Search for the cell housing the specified text and yield its [X, Y] center coordinate. 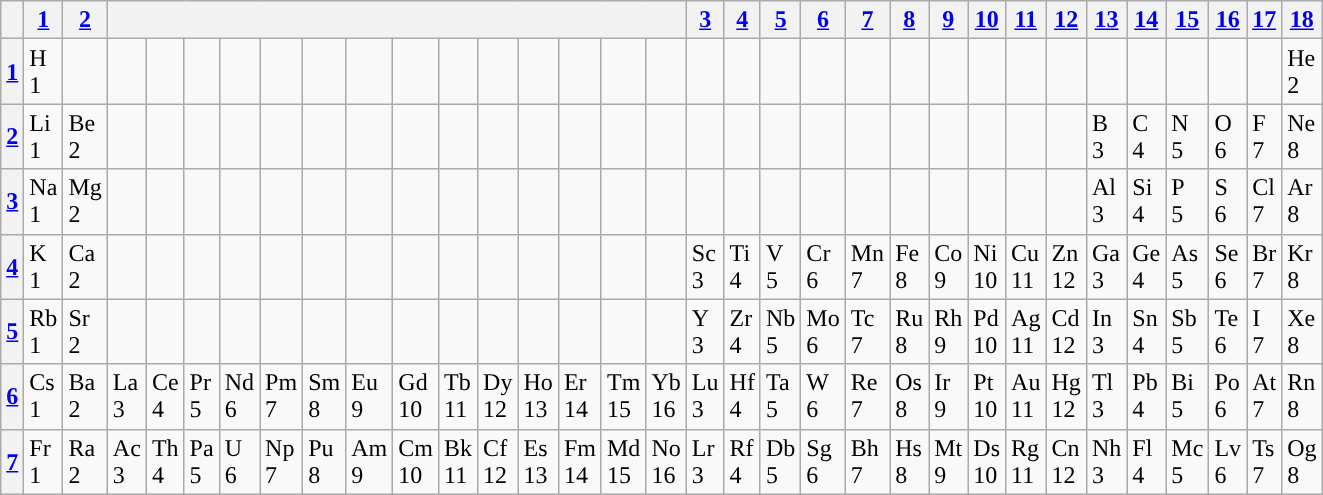
Am9 [370, 462]
Te6 [1228, 332]
Cl7 [1264, 202]
Md15 [623, 462]
La3 [126, 396]
Rn8 [1302, 396]
C4 [1146, 136]
Ac3 [126, 462]
Ho13 [538, 396]
Ds10 [987, 462]
Th4 [165, 462]
Os8 [910, 396]
U6 [239, 462]
Fr1 [44, 462]
Ag11 [1026, 332]
15 [1188, 20]
Sn4 [1146, 332]
Lv6 [1228, 462]
16 [1228, 20]
18 [1302, 20]
Cr6 [823, 266]
I7 [1264, 332]
Ne8 [1302, 136]
Tm15 [623, 396]
Nb5 [780, 332]
Bh7 [867, 462]
B3 [1106, 136]
Dy12 [498, 396]
Y3 [705, 332]
V5 [780, 266]
Sg6 [823, 462]
Mt9 [948, 462]
Zr4 [742, 332]
S6 [1228, 202]
Nh3 [1106, 462]
He2 [1302, 72]
Mn7 [867, 266]
Se6 [1228, 266]
F7 [1264, 136]
Rh9 [948, 332]
Be2 [85, 136]
Au11 [1026, 396]
Tl3 [1106, 396]
Ar8 [1302, 202]
Xe8 [1302, 332]
Cf12 [498, 462]
Yb16 [666, 396]
Tb11 [458, 396]
P5 [1188, 202]
Ga3 [1106, 266]
Bk11 [458, 462]
Ir9 [948, 396]
Ra2 [85, 462]
Sm8 [324, 396]
Ts7 [1264, 462]
Ta5 [780, 396]
Np7 [282, 462]
H1 [44, 72]
Sc3 [705, 266]
Db5 [780, 462]
Lu3 [705, 396]
Hs8 [910, 462]
No16 [666, 462]
13 [1106, 20]
Si4 [1146, 202]
W6 [823, 396]
10 [987, 20]
Hf4 [742, 396]
Ba2 [85, 396]
Pt10 [987, 396]
Fe8 [910, 266]
At7 [1264, 396]
Pm7 [282, 396]
Mc5 [1188, 462]
Zn12 [1066, 266]
Pd10 [987, 332]
Mo6 [823, 332]
Co9 [948, 266]
Po6 [1228, 396]
Cm10 [416, 462]
Na1 [44, 202]
9 [948, 20]
Re7 [867, 396]
Pb4 [1146, 396]
Hg12 [1066, 396]
N5 [1188, 136]
Nd6 [239, 396]
Eu9 [370, 396]
11 [1026, 20]
Ni10 [987, 266]
Sb5 [1188, 332]
Lr3 [705, 462]
Li1 [44, 136]
Pr5 [202, 396]
In3 [1106, 332]
8 [910, 20]
Ge4 [1146, 266]
Ca2 [85, 266]
Bi5 [1188, 396]
As5 [1188, 266]
Ce4 [165, 396]
Br7 [1264, 266]
Ru8 [910, 332]
O6 [1228, 136]
12 [1066, 20]
K1 [44, 266]
Ti4 [742, 266]
Cs1 [44, 396]
Pa5 [202, 462]
Tc7 [867, 332]
Al3 [1106, 202]
Cd12 [1066, 332]
Cn12 [1066, 462]
Rg11 [1026, 462]
Er14 [580, 396]
Fl4 [1146, 462]
Og8 [1302, 462]
Rb1 [44, 332]
Fm14 [580, 462]
Kr8 [1302, 266]
Es13 [538, 462]
Mg2 [85, 202]
17 [1264, 20]
Pu8 [324, 462]
Gd10 [416, 396]
Sr2 [85, 332]
14 [1146, 20]
Rf4 [742, 462]
Cu11 [1026, 266]
